Search for the cell housing the specified text and yield its [X, Y] center coordinate. 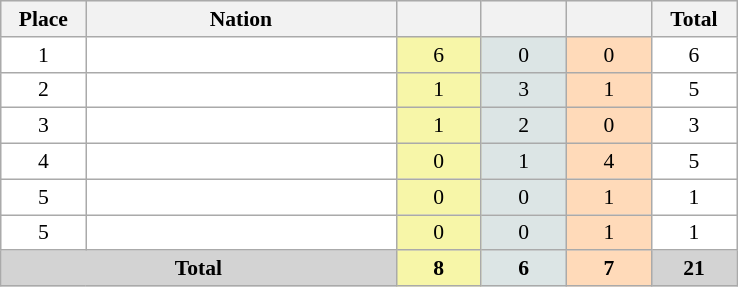
21 [694, 269]
8 [438, 269]
Nation [241, 19]
7 [608, 269]
Place [44, 19]
